Scan for the cell matching the given text and deliver its (x, y) coordinate at center. 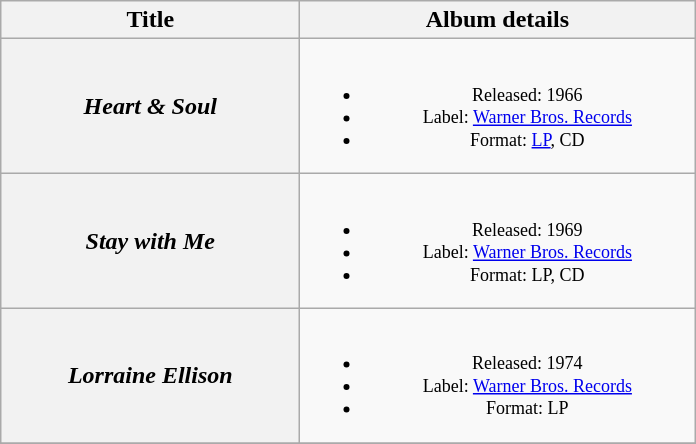
Stay with Me (150, 240)
Title (150, 20)
Lorraine Ellison (150, 376)
Released: 1974Label: Warner Bros. RecordsFormat: LP (498, 376)
Released: 1969Label: Warner Bros. RecordsFormat: LP, CD (498, 240)
Heart & Soul (150, 106)
Album details (498, 20)
Released: 1966Label: Warner Bros. RecordsFormat: LP, CD (498, 106)
